Identify which cell holds the provided text, then report its [x, y] central coordinate. 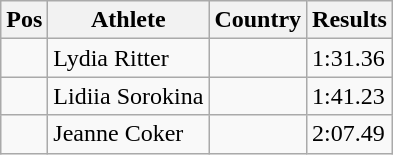
Lidiia Sorokina [128, 96]
Jeanne Coker [128, 134]
1:31.36 [350, 58]
Pos [24, 20]
Country [258, 20]
2:07.49 [350, 134]
1:41.23 [350, 96]
Athlete [128, 20]
Lydia Ritter [128, 58]
Results [350, 20]
